Return (X, Y) of the center of cell containing provided text 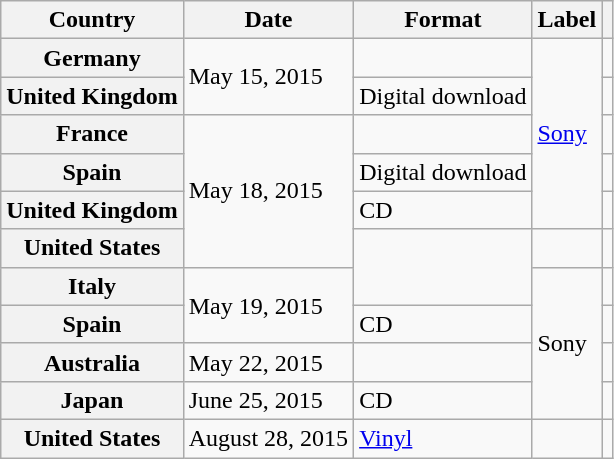
May 19, 2015 (268, 305)
France (92, 134)
May 18, 2015 (268, 191)
Label (567, 20)
June 25, 2015 (268, 400)
August 28, 2015 (268, 438)
Italy (92, 286)
May 15, 2015 (268, 77)
Vinyl (443, 438)
Germany (92, 58)
Date (268, 20)
Format (443, 20)
Country (92, 20)
May 22, 2015 (268, 362)
Australia (92, 362)
Japan (92, 400)
